For the text-containing cell, return its midpoint in [X, Y] coordinate format. 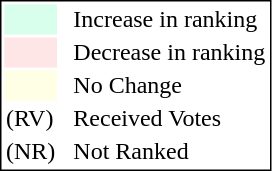
No Change [170, 85]
Increase in ranking [170, 19]
(NR) [30, 151]
(RV) [30, 119]
Received Votes [170, 119]
Not Ranked [170, 151]
Decrease in ranking [170, 53]
